Locate the cell with the specified text and output its (x, y) center coordinate. 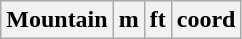
m (128, 20)
ft (158, 20)
coord (206, 20)
Mountain (57, 20)
